Search for the cell housing the specified text and yield its (X, Y) center coordinate. 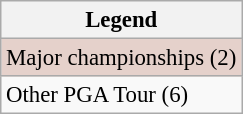
Major championships (2) (122, 58)
Other PGA Tour (6) (122, 95)
Legend (122, 20)
